Extract the [X, Y] coordinate from the center of the cell holding the provided text.  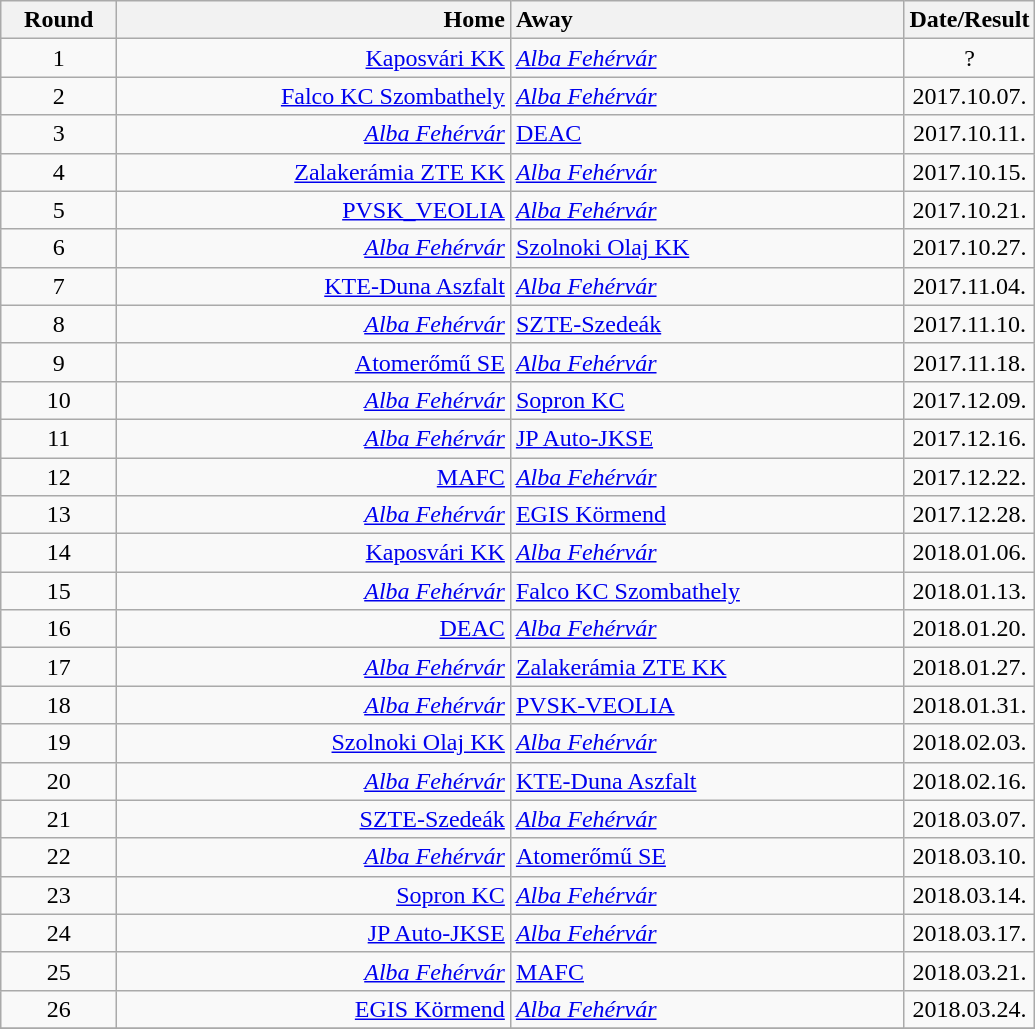
2017.11.04. [970, 286]
2018.03.24. [970, 1009]
14 [59, 553]
PVSK_VEOLIA [314, 210]
4 [59, 172]
5 [59, 210]
2017.10.21. [970, 210]
1 [59, 58]
6 [59, 248]
24 [59, 933]
8 [59, 324]
2017.10.07. [970, 96]
2018.03.17. [970, 933]
10 [59, 400]
Home [314, 20]
Away [707, 20]
2018.02.03. [970, 743]
11 [59, 438]
2017.12.28. [970, 515]
21 [59, 819]
2017.11.10. [970, 324]
3 [59, 134]
2018.01.27. [970, 667]
2018.01.13. [970, 591]
15 [59, 591]
Round [59, 20]
2018.02.16. [970, 781]
2018.03.14. [970, 895]
20 [59, 781]
19 [59, 743]
2 [59, 96]
12 [59, 477]
2017.12.22. [970, 477]
22 [59, 857]
2017.10.11. [970, 134]
2018.01.31. [970, 705]
2017.10.27. [970, 248]
PVSK-VEOLIA [707, 705]
13 [59, 515]
2018.03.07. [970, 819]
2017.11.18. [970, 362]
2018.03.21. [970, 971]
17 [59, 667]
? [970, 58]
23 [59, 895]
26 [59, 1009]
18 [59, 705]
2017.10.15. [970, 172]
9 [59, 362]
Date/Result [970, 20]
2018.03.10. [970, 857]
2018.01.06. [970, 553]
2018.01.20. [970, 629]
2017.12.09. [970, 400]
25 [59, 971]
2017.12.16. [970, 438]
16 [59, 629]
7 [59, 286]
